Search for the cell housing the specified text and yield its (x, y) center coordinate. 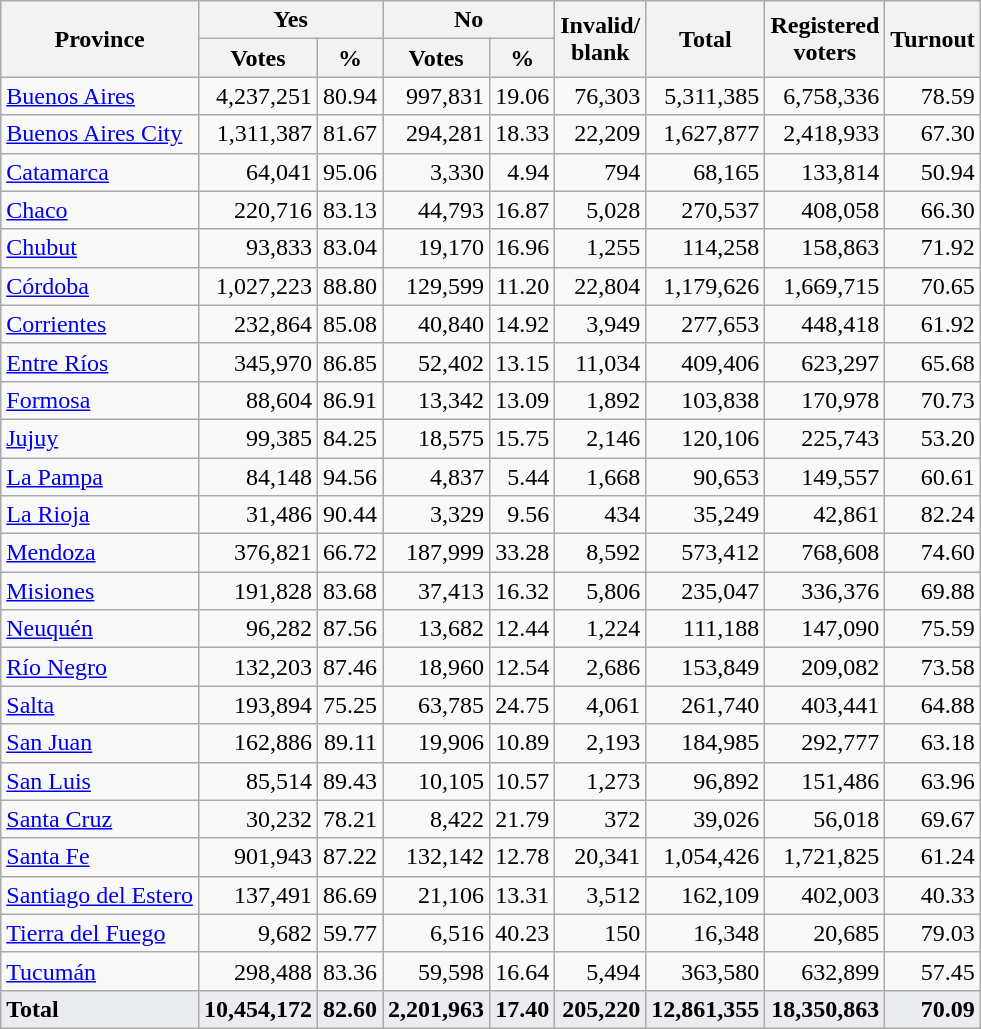
16.32 (522, 591)
Yes (290, 20)
2,686 (600, 667)
39,026 (706, 819)
37,413 (436, 591)
19,906 (436, 743)
5.44 (522, 477)
Santiago del Estero (100, 895)
3,949 (600, 324)
Chaco (100, 210)
162,109 (706, 895)
9,682 (258, 933)
Salta (100, 705)
Catamarca (100, 172)
83.68 (350, 591)
53.20 (933, 438)
434 (600, 515)
1,892 (600, 400)
21.79 (522, 819)
88,604 (258, 400)
153,849 (706, 667)
33.28 (522, 553)
1,027,223 (258, 286)
17.40 (522, 1009)
4,837 (436, 477)
794 (600, 172)
997,831 (436, 96)
66.30 (933, 210)
12,861,355 (706, 1009)
22,209 (600, 134)
1,669,715 (825, 286)
84.25 (350, 438)
64,041 (258, 172)
96,282 (258, 629)
573,412 (706, 553)
Formosa (100, 400)
336,376 (825, 591)
220,716 (258, 210)
66.72 (350, 553)
Río Negro (100, 667)
35,249 (706, 515)
24.75 (522, 705)
65.68 (933, 362)
Province (100, 39)
83.04 (350, 248)
69.67 (933, 819)
292,777 (825, 743)
40,840 (436, 324)
95.06 (350, 172)
40.23 (522, 933)
6,758,336 (825, 96)
1,627,877 (706, 134)
632,899 (825, 971)
8,592 (600, 553)
89.11 (350, 743)
8,422 (436, 819)
56,018 (825, 819)
235,047 (706, 591)
129,599 (436, 286)
10.89 (522, 743)
69.88 (933, 591)
277,653 (706, 324)
31,486 (258, 515)
623,297 (825, 362)
376,821 (258, 553)
93,833 (258, 248)
74.60 (933, 553)
Tierra del Fuego (100, 933)
42,861 (825, 515)
San Juan (100, 743)
Buenos Aires (100, 96)
89.43 (350, 781)
16.64 (522, 971)
5,806 (600, 591)
Neuquén (100, 629)
12.54 (522, 667)
30,232 (258, 819)
96,892 (706, 781)
409,406 (706, 362)
80.94 (350, 96)
158,863 (825, 248)
68,165 (706, 172)
363,580 (706, 971)
63.18 (933, 743)
187,999 (436, 553)
191,828 (258, 591)
61.24 (933, 857)
13,682 (436, 629)
1,668 (600, 477)
270,537 (706, 210)
Tucumán (100, 971)
90,653 (706, 477)
Jujuy (100, 438)
71.92 (933, 248)
22,804 (600, 286)
Corrientes (100, 324)
Entre Ríos (100, 362)
82.60 (350, 1009)
63,785 (436, 705)
San Luis (100, 781)
1,273 (600, 781)
3,330 (436, 172)
103,838 (706, 400)
Registeredvoters (825, 39)
94.56 (350, 477)
99,385 (258, 438)
La Pampa (100, 477)
40.33 (933, 895)
75.59 (933, 629)
50.94 (933, 172)
86.91 (350, 400)
La Rioja (100, 515)
12.78 (522, 857)
403,441 (825, 705)
19.06 (522, 96)
73.58 (933, 667)
1,054,426 (706, 857)
111,188 (706, 629)
4,061 (600, 705)
67.30 (933, 134)
402,003 (825, 895)
294,281 (436, 134)
60.61 (933, 477)
19,170 (436, 248)
82.24 (933, 515)
13.15 (522, 362)
9.56 (522, 515)
225,743 (825, 438)
5,494 (600, 971)
13.09 (522, 400)
16.96 (522, 248)
84,148 (258, 477)
2,193 (600, 743)
149,557 (825, 477)
184,985 (706, 743)
78.21 (350, 819)
2,201,963 (436, 1009)
408,058 (825, 210)
12.44 (522, 629)
85.08 (350, 324)
Invalid/blank (600, 39)
1,255 (600, 248)
86.85 (350, 362)
1,224 (600, 629)
261,740 (706, 705)
59,598 (436, 971)
Chubut (100, 248)
345,970 (258, 362)
170,978 (825, 400)
57.45 (933, 971)
3,329 (436, 515)
768,608 (825, 553)
15.75 (522, 438)
1,721,825 (825, 857)
193,894 (258, 705)
Mendoza (100, 553)
5,311,385 (706, 96)
20,685 (825, 933)
2,146 (600, 438)
63.96 (933, 781)
79.03 (933, 933)
20,341 (600, 857)
88.80 (350, 286)
Turnout (933, 39)
120,106 (706, 438)
16,348 (706, 933)
70.09 (933, 1009)
18,960 (436, 667)
86.69 (350, 895)
11,034 (600, 362)
114,258 (706, 248)
Santa Fe (100, 857)
2,418,933 (825, 134)
6,516 (436, 933)
298,488 (258, 971)
448,418 (825, 324)
901,943 (258, 857)
13.31 (522, 895)
132,203 (258, 667)
No (469, 20)
18,350,863 (825, 1009)
10,105 (436, 781)
64.88 (933, 705)
81.67 (350, 134)
21,106 (436, 895)
83.36 (350, 971)
4,237,251 (258, 96)
70.65 (933, 286)
Misiones (100, 591)
1,311,387 (258, 134)
18.33 (522, 134)
3,512 (600, 895)
132,142 (436, 857)
90.44 (350, 515)
Buenos Aires City (100, 134)
232,864 (258, 324)
Santa Cruz (100, 819)
209,082 (825, 667)
70.73 (933, 400)
87.22 (350, 857)
14.92 (522, 324)
147,090 (825, 629)
87.46 (350, 667)
87.56 (350, 629)
75.25 (350, 705)
133,814 (825, 172)
44,793 (436, 210)
4.94 (522, 172)
78.59 (933, 96)
205,220 (600, 1009)
372 (600, 819)
1,179,626 (706, 286)
83.13 (350, 210)
Córdoba (100, 286)
150 (600, 933)
151,486 (825, 781)
85,514 (258, 781)
5,028 (600, 210)
61.92 (933, 324)
52,402 (436, 362)
13,342 (436, 400)
137,491 (258, 895)
10.57 (522, 781)
18,575 (436, 438)
16.87 (522, 210)
76,303 (600, 96)
162,886 (258, 743)
11.20 (522, 286)
59.77 (350, 933)
10,454,172 (258, 1009)
